Locate the cell with the specified text and output its (x, y) center coordinate. 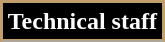
Technical staff (83, 22)
